Provide the (x, y) coordinate of the cell's center where the given text is located.  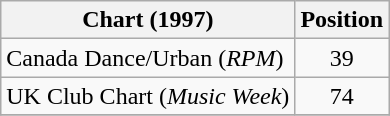
UK Club Chart (Music Week) (148, 96)
74 (342, 96)
Canada Dance/Urban (RPM) (148, 58)
Position (342, 20)
Chart (1997) (148, 20)
39 (342, 58)
